Extract the (X, Y) coordinate from the center of the cell holding the provided text.  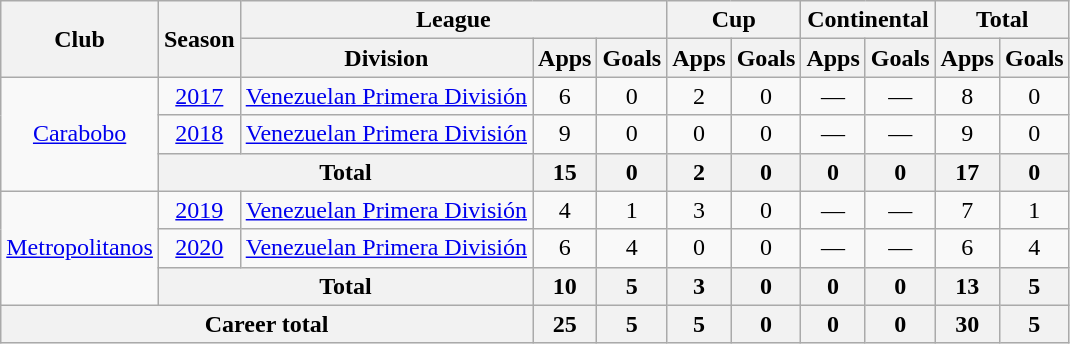
30 (967, 324)
10 (565, 286)
25 (565, 324)
Career total (267, 324)
7 (967, 210)
Metropolitanos (80, 248)
Cup (734, 20)
Continental (868, 20)
Club (80, 39)
8 (967, 96)
2019 (199, 210)
2017 (199, 96)
Division (386, 58)
2018 (199, 134)
2020 (199, 248)
15 (565, 172)
Carabobo (80, 134)
Season (199, 39)
League (453, 20)
17 (967, 172)
13 (967, 286)
